Locate the cell with the specified text and output its [X, Y] center coordinate. 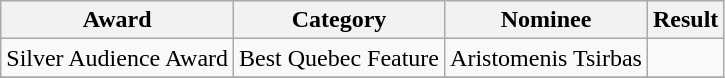
Silver Audience Award [118, 58]
Aristomenis Tsirbas [546, 58]
Result [685, 20]
Best Quebec Feature [340, 58]
Nominee [546, 20]
Category [340, 20]
Award [118, 20]
